Locate the cell with the specified text and output its [X, Y] center coordinate. 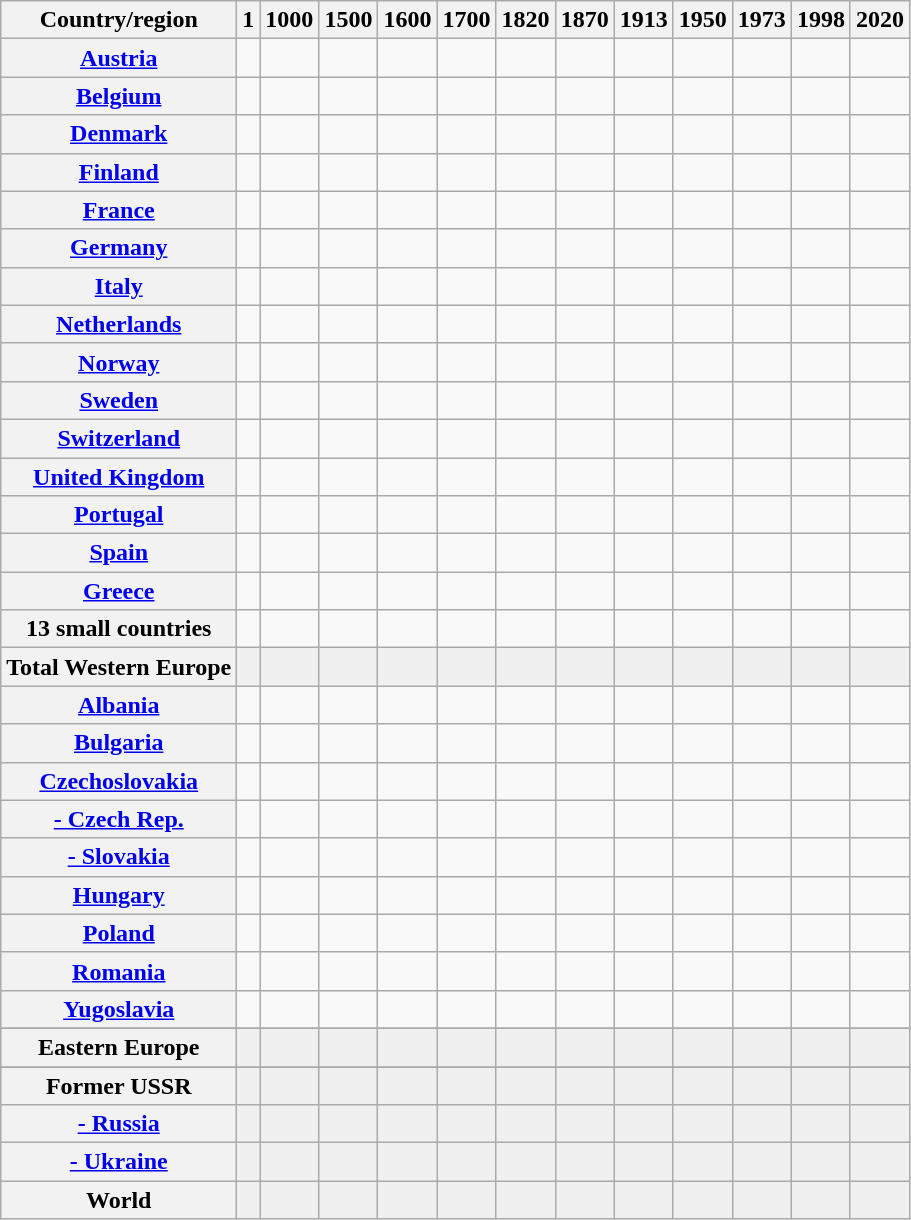
Czechoslovakia [119, 781]
Denmark [119, 134]
Total Western Europe [119, 667]
1600 [408, 20]
Poland [119, 933]
- Ukraine [119, 1162]
Albania [119, 705]
1950 [702, 20]
1700 [466, 20]
Norway [119, 362]
Netherlands [119, 324]
2020 [880, 20]
Former USSR [119, 1085]
Romania [119, 971]
Spain [119, 553]
Belgium [119, 96]
Finland [119, 172]
Sweden [119, 400]
Germany [119, 248]
Portugal [119, 515]
Country/region [119, 20]
Hungary [119, 895]
- Czech Rep. [119, 819]
France [119, 210]
- Slovakia [119, 857]
13 small countries [119, 629]
Yugoslavia [119, 1009]
1 [248, 20]
United Kingdom [119, 477]
1998 [820, 20]
World [119, 1200]
1500 [348, 20]
Austria [119, 58]
1913 [644, 20]
1820 [526, 20]
Bulgaria [119, 743]
1870 [584, 20]
1973 [762, 20]
Greece [119, 591]
Italy [119, 286]
Eastern Europe [119, 1047]
Switzerland [119, 438]
1000 [290, 20]
- Russia [119, 1124]
